Provide the [X, Y] coordinate of the cell's center where the given text is located.  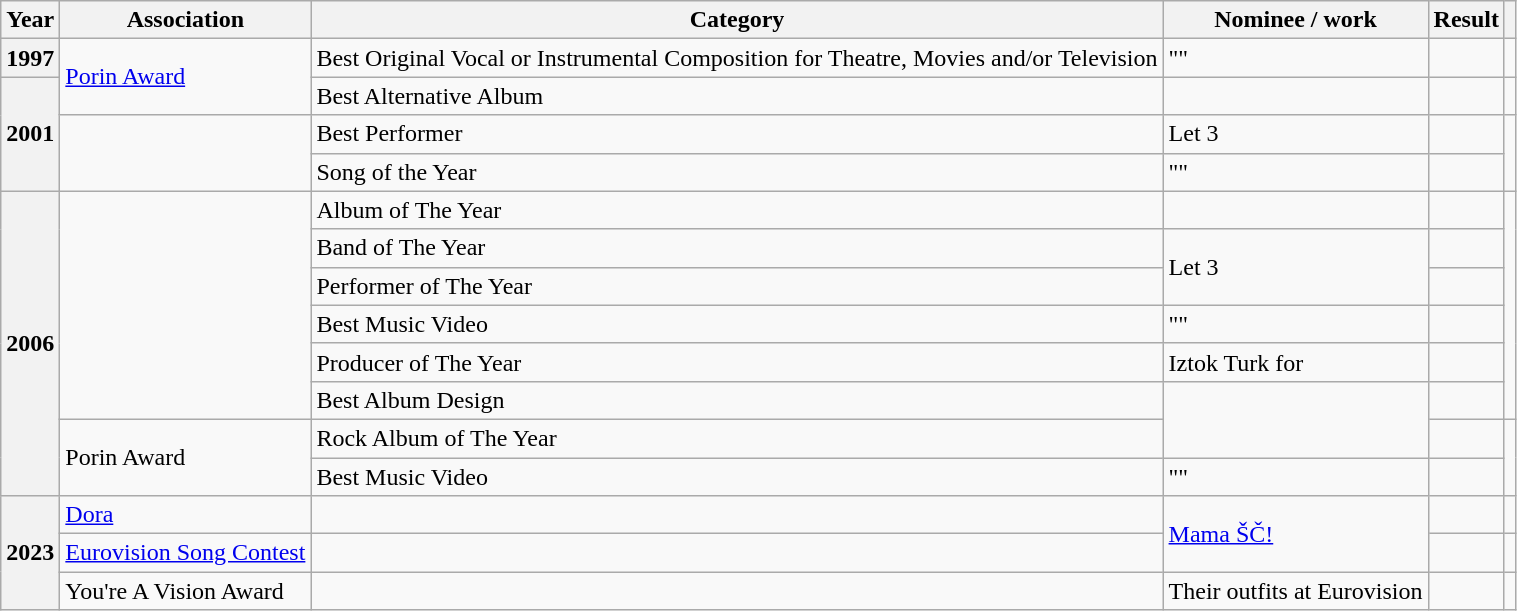
Album of The Year [737, 210]
Producer of The Year [737, 362]
Result [1466, 20]
Eurovision Song Contest [186, 553]
You're A Vision Award [186, 591]
Song of the Year [737, 172]
Iztok Turk for [1296, 362]
Best Album Design [737, 400]
1997 [30, 58]
Best Performer [737, 134]
Year [30, 20]
Band of The Year [737, 248]
2006 [30, 343]
Dora [186, 515]
Nominee / work [1296, 20]
Rock Album of The Year [737, 438]
Mama ŠČ! [1296, 534]
Their outfits at Eurovision [1296, 591]
Performer of The Year [737, 286]
2023 [30, 553]
Best Original Vocal or Instrumental Composition for Theatre, Movies and/or Television [737, 58]
Best Alternative Album [737, 96]
Category [737, 20]
Association [186, 20]
2001 [30, 134]
